Output the [X, Y] coordinate of the center of the cell containing the given text.  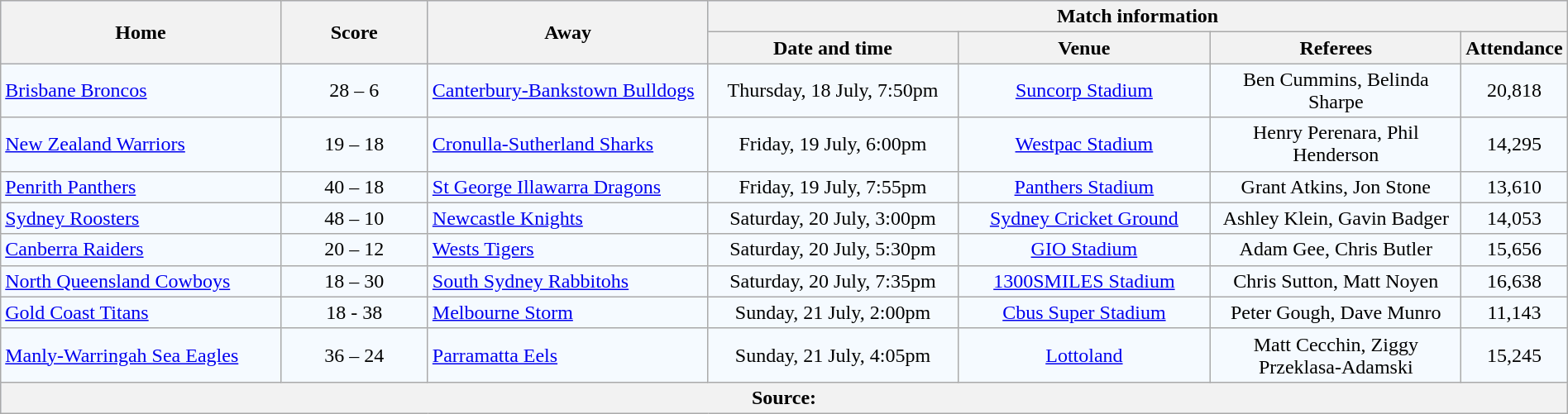
Brisbane Broncos [141, 91]
Adam Gee, Chris Butler [1336, 250]
Friday, 19 July, 7:55pm [833, 187]
Ben Cummins, Belinda Sharpe [1336, 91]
Source: [784, 397]
Westpac Stadium [1084, 144]
Away [567, 32]
16,638 [1514, 281]
New Zealand Warriors [141, 144]
Newcastle Knights [567, 218]
Canterbury-Bankstown Bulldogs [567, 91]
Sydney Roosters [141, 218]
North Queensland Cowboys [141, 281]
St George Illawarra Dragons [567, 187]
40 – 18 [354, 187]
South Sydney Rabbitohs [567, 281]
48 – 10 [354, 218]
Score [354, 32]
Suncorp Stadium [1084, 91]
11,143 [1514, 312]
Saturday, 20 July, 5:30pm [833, 250]
15,245 [1514, 355]
Venue [1084, 48]
Match information [1138, 17]
Panthers Stadium [1084, 187]
Matt Cecchin, Ziggy Przeklasa-Adamski [1336, 355]
Parramatta Eels [567, 355]
Referees [1336, 48]
Grant Atkins, Jon Stone [1336, 187]
14,295 [1514, 144]
Gold Coast Titans [141, 312]
Sunday, 21 July, 2:00pm [833, 312]
Manly-Warringah Sea Eagles [141, 355]
Cbus Super Stadium [1084, 312]
Penrith Panthers [141, 187]
19 – 18 [354, 144]
Sydney Cricket Ground [1084, 218]
Melbourne Storm [567, 312]
18 - 38 [354, 312]
Canberra Raiders [141, 250]
GIO Stadium [1084, 250]
1300SMILES Stadium [1084, 281]
Chris Sutton, Matt Noyen [1336, 281]
Saturday, 20 July, 7:35pm [833, 281]
20,818 [1514, 91]
Friday, 19 July, 6:00pm [833, 144]
36 – 24 [354, 355]
13,610 [1514, 187]
Thursday, 18 July, 7:50pm [833, 91]
Home [141, 32]
Sunday, 21 July, 4:05pm [833, 355]
Wests Tigers [567, 250]
15,656 [1514, 250]
Lottoland [1084, 355]
Peter Gough, Dave Munro [1336, 312]
Ashley Klein, Gavin Badger [1336, 218]
Henry Perenara, Phil Henderson [1336, 144]
18 – 30 [354, 281]
20 – 12 [354, 250]
Cronulla-Sutherland Sharks [567, 144]
Date and time [833, 48]
14,053 [1514, 218]
28 – 6 [354, 91]
Attendance [1514, 48]
Saturday, 20 July, 3:00pm [833, 218]
